Detect which cell encompasses the target text, then output its (x, y) center coordinate. 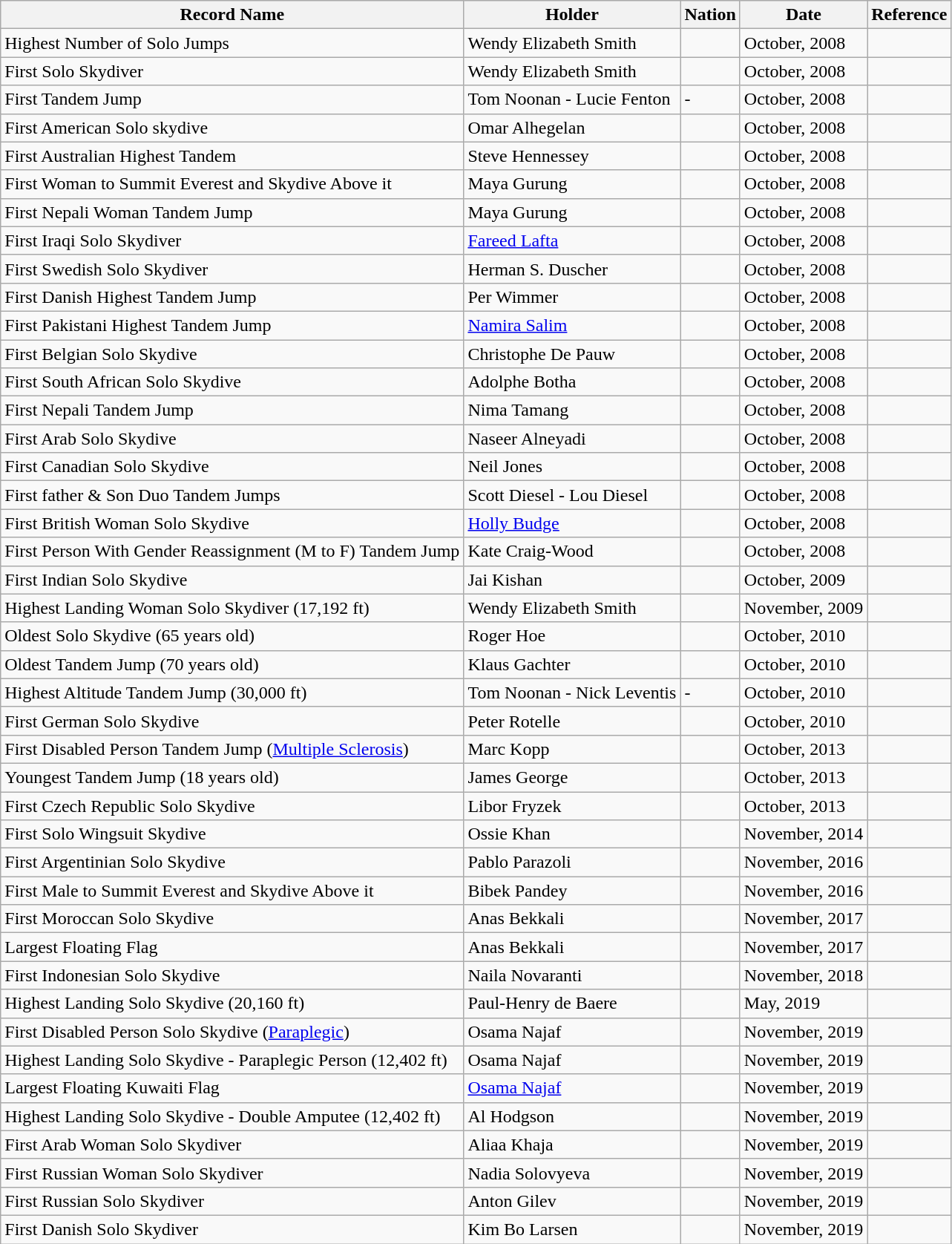
Anton Gilev (572, 1201)
Marc Kopp (572, 749)
Libor Fryzek (572, 805)
First German Solo Skydive (232, 721)
Steve Hennessey (572, 156)
May, 2019 (803, 1004)
Date (803, 15)
Record Name (232, 15)
First Australian Highest Tandem (232, 156)
Largest Floating Kuwaiti Flag (232, 1088)
First Woman to Summit Everest and Skydive Above it (232, 184)
Omar Alhegelan (572, 128)
Kate Craig-Wood (572, 551)
Tom Noonan - Nick Leventis (572, 693)
First Indian Solo Skydive (232, 580)
Fareed Lafta (572, 240)
First Czech Republic Solo Skydive (232, 805)
Tom Noonan - Lucie Fenton (572, 99)
Highest Landing Woman Solo Skydiver (17,192 ft) (232, 608)
First Canadian Solo Skydive (232, 467)
First Solo Skydiver (232, 71)
First Danish Highest Tandem Jump (232, 297)
Highest Landing Solo Skydive (20,160 ft) (232, 1004)
First Male to Summit Everest and Skydive Above it (232, 891)
Ossie Khan (572, 834)
First Argentinian Solo Skydive (232, 862)
First father & Son Duo Tandem Jumps (232, 495)
First Russian Woman Solo Skydiver (232, 1173)
November, 2009 (803, 608)
Kim Bo Larsen (572, 1229)
Paul-Henry de Baere (572, 1004)
Neil Jones (572, 467)
First Solo Wingsuit Skydive (232, 834)
First Indonesian Solo Skydive (232, 975)
November, 2018 (803, 975)
Klaus Gachter (572, 664)
First Danish Solo Skydiver (232, 1229)
Nation (710, 15)
Namira Salim (572, 325)
Oldest Solo Skydive (65 years old) (232, 636)
First American Solo skydive (232, 128)
Highest Number of Solo Jumps (232, 43)
First South African Solo Skydive (232, 382)
Highest Altitude Tandem Jump (30,000 ft) (232, 693)
First Swedish Solo Skydiver (232, 269)
Peter Rotelle (572, 721)
First Russian Solo Skydiver (232, 1201)
First Disabled Person Tandem Jump (Multiple Sclerosis) (232, 749)
Roger Hoe (572, 636)
Holly Budge (572, 523)
Oldest Tandem Jump (70 years old) (232, 664)
Nima Tamang (572, 410)
First Belgian Solo Skydive (232, 354)
First Person With Gender Reassignment (M to F) Tandem Jump (232, 551)
Aliaa Khaja (572, 1145)
James George (572, 777)
First British Woman Solo Skydive (232, 523)
Bibek Pandey (572, 891)
First Disabled Person Solo Skydive (Paraplegic) (232, 1032)
Nadia Solovyeva (572, 1173)
November, 2014 (803, 834)
First Tandem Jump (232, 99)
First Pakistani Highest Tandem Jump (232, 325)
Naila Novaranti (572, 975)
First Nepali Tandem Jump (232, 410)
Christophe De Pauw (572, 354)
Pablo Parazoli (572, 862)
Scott Diesel - Lou Diesel (572, 495)
Adolphe Botha (572, 382)
First Iraqi Solo Skydiver (232, 240)
Holder (572, 15)
Herman S. Duscher (572, 269)
Al Hodgson (572, 1116)
Reference (910, 15)
First Nepali Woman Tandem Jump (232, 212)
First Arab Solo Skydive (232, 439)
Highest Landing Solo Skydive - Double Amputee (12,402 ft) (232, 1116)
Jai Kishan (572, 580)
Per Wimmer (572, 297)
Largest Floating Flag (232, 947)
Naseer Alneyadi (572, 439)
Youngest Tandem Jump (18 years old) (232, 777)
Highest Landing Solo Skydive - Paraplegic Person (12,402 ft) (232, 1060)
First Arab Woman Solo Skydiver (232, 1145)
First Moroccan Solo Skydive (232, 919)
October, 2009 (803, 580)
